For the text-containing cell, return its midpoint in (X, Y) coordinate format. 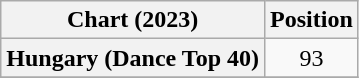
Chart (2023) (133, 20)
93 (312, 58)
Hungary (Dance Top 40) (133, 58)
Position (312, 20)
